Extract the (X, Y) coordinate from the center of the cell holding the provided text.  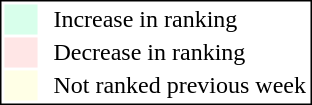
Increase in ranking (180, 19)
Decrease in ranking (180, 53)
Not ranked previous week (180, 85)
